Detect which cell encompasses the target text, then output its [x, y] center coordinate. 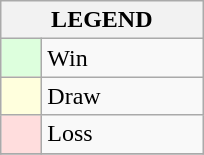
LEGEND [102, 20]
Win [122, 58]
Draw [122, 96]
Loss [122, 134]
